From the cell containing the given text, extract its center point as [x, y] coordinate. 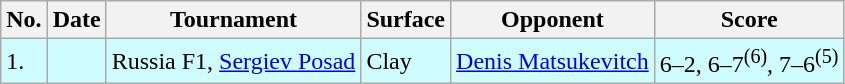
Score [749, 20]
Russia F1, Sergiev Posad [234, 62]
Denis Matsukevitch [553, 62]
Date [76, 20]
Tournament [234, 20]
1. [24, 62]
Opponent [553, 20]
No. [24, 20]
Clay [406, 62]
6–2, 6–7(6), 7–6(5) [749, 62]
Surface [406, 20]
